Extract the [x, y] coordinate from the center of the cell holding the provided text.  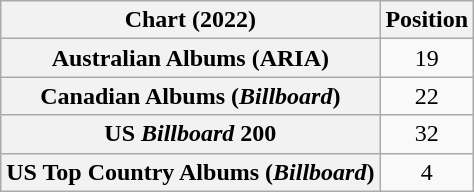
Chart (2022) [190, 20]
Canadian Albums (Billboard) [190, 96]
US Top Country Albums (Billboard) [190, 172]
4 [427, 172]
Australian Albums (ARIA) [190, 58]
US Billboard 200 [190, 134]
19 [427, 58]
Position [427, 20]
22 [427, 96]
32 [427, 134]
